Pinpoint the cell where the given text exists, returning its [X, Y] midpoint coordinate. 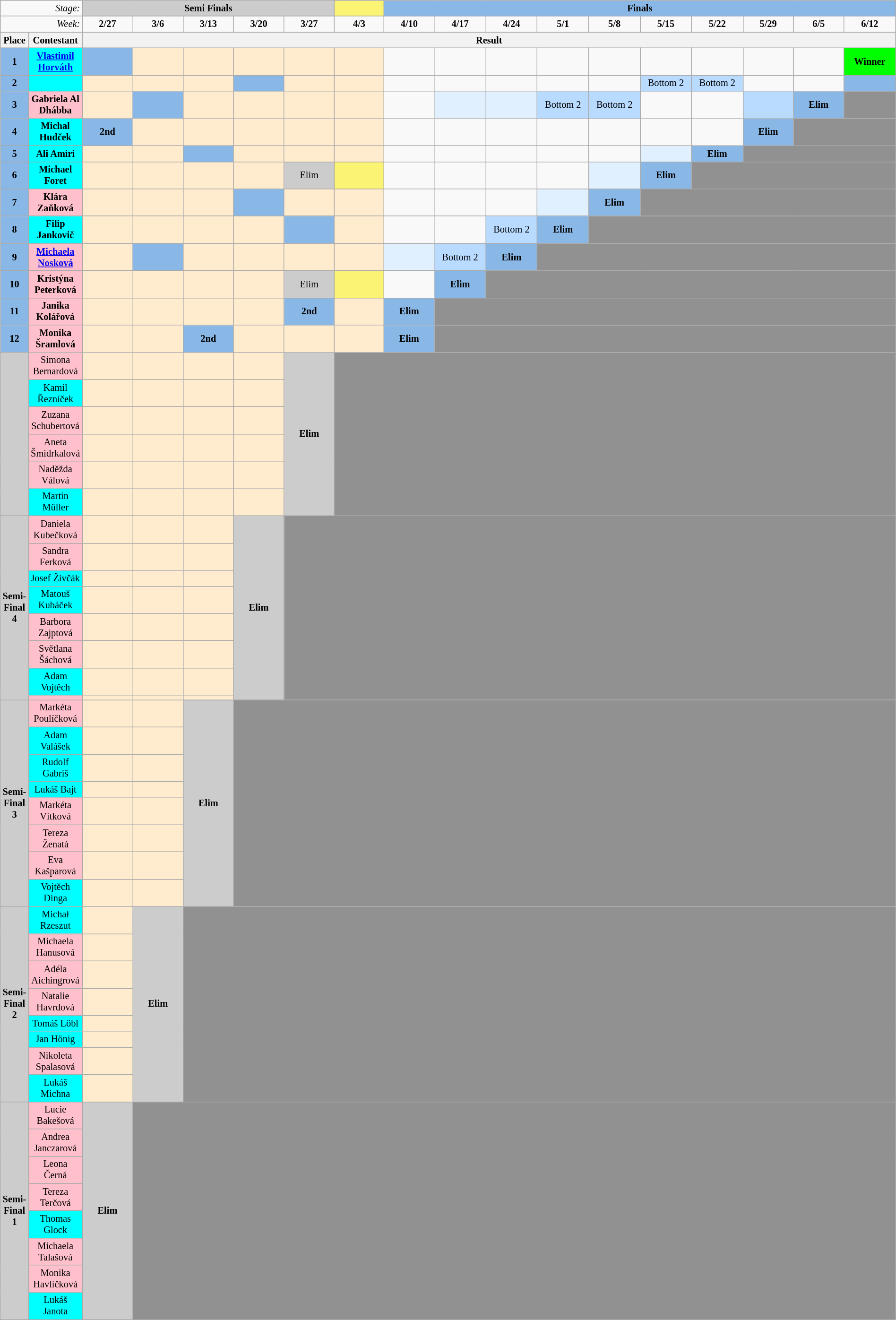
6/5 [818, 24]
Contestant [55, 40]
Lucie Bakešová [55, 1115]
Michal Hudček [55, 132]
5/29 [768, 24]
Leona Černá [55, 1170]
Matouš Kubáček [55, 600]
8 [15, 230]
Vojtěch Dinga [55, 893]
5/8 [614, 24]
Markéta Vítková [55, 811]
5 [15, 154]
Martin Müller [55, 502]
Natalie Havrdová [55, 1002]
3/6 [158, 24]
3/27 [309, 24]
5/22 [717, 24]
Place [15, 40]
Ali Amiri [55, 154]
3/20 [259, 24]
Semi-Final 4 [15, 608]
Adam Valášek [55, 741]
Michaela Talašová [55, 1251]
Semi-Final 2 [15, 1004]
7 [15, 202]
3 [15, 105]
Eva Kašparová [55, 865]
4 [15, 132]
Tereza Ženatá [55, 838]
Markéta Poulíčková [55, 713]
Josef Živčák [55, 578]
Jan Hönig [55, 1039]
Tomáš Löbl [55, 1023]
Semi Finals [208, 8]
Lukáš Michna [55, 1088]
Kristýna Peterková [55, 284]
6/12 [870, 24]
Monika Šramlová [55, 339]
4/3 [359, 24]
Monika Havlíčková [55, 1279]
Lukáš Janota [55, 1306]
Thomas Glock [55, 1225]
Janika Kolářová [55, 311]
Zuzana Schubertová [55, 420]
Tereza Terčová [55, 1197]
5/1 [563, 24]
Vlastimil Horváth [55, 61]
Klára Zaňková [55, 202]
Semi-Final 3 [15, 802]
Rudolf Gabriš [55, 768]
Aneta Šmidrkalová [55, 448]
12 [15, 339]
Nikoleta Spalasová [55, 1061]
Winner [870, 61]
5/15 [666, 24]
Michael Foret [55, 175]
Result [489, 40]
2 [15, 83]
Michaela Nosková [55, 257]
Michał Rzeszut [55, 920]
Week: [42, 24]
Filip Jankovič [55, 230]
9 [15, 257]
Semi-Final 1 [15, 1211]
Naděžda Válová [55, 475]
11 [15, 311]
10 [15, 284]
Adam Vojtěch [55, 682]
2/27 [108, 24]
Sandra Ferková [55, 557]
4/24 [511, 24]
1 [15, 61]
Finals [640, 8]
Michaela Hanusová [55, 947]
Adéla Aichingrová [55, 975]
Gabriela Al Dhábba [55, 105]
Barbora Zajptová [55, 627]
4/17 [460, 24]
Andrea Janczarová [55, 1143]
4/10 [409, 24]
6 [15, 175]
Lukáš Bajt [55, 789]
Kamil Řezníček [55, 393]
3/13 [209, 24]
Simona Bernardová [55, 366]
Světlana Šáchová [55, 654]
Stage: [42, 8]
Daniela Kubečková [55, 529]
